Provide the [X, Y] coordinate of the cell's center where the given text is located.  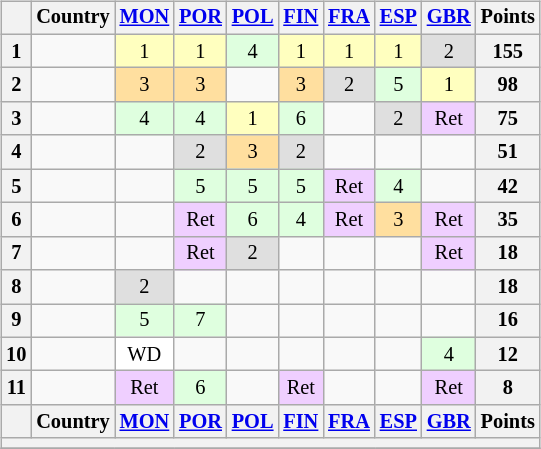
155 [508, 51]
16 [508, 321]
42 [508, 186]
35 [508, 220]
10 [16, 354]
WD [145, 354]
12 [508, 354]
51 [508, 152]
98 [508, 85]
9 [16, 321]
75 [508, 119]
11 [16, 388]
